Detect which cell encompasses the target text, then output its (X, Y) center coordinate. 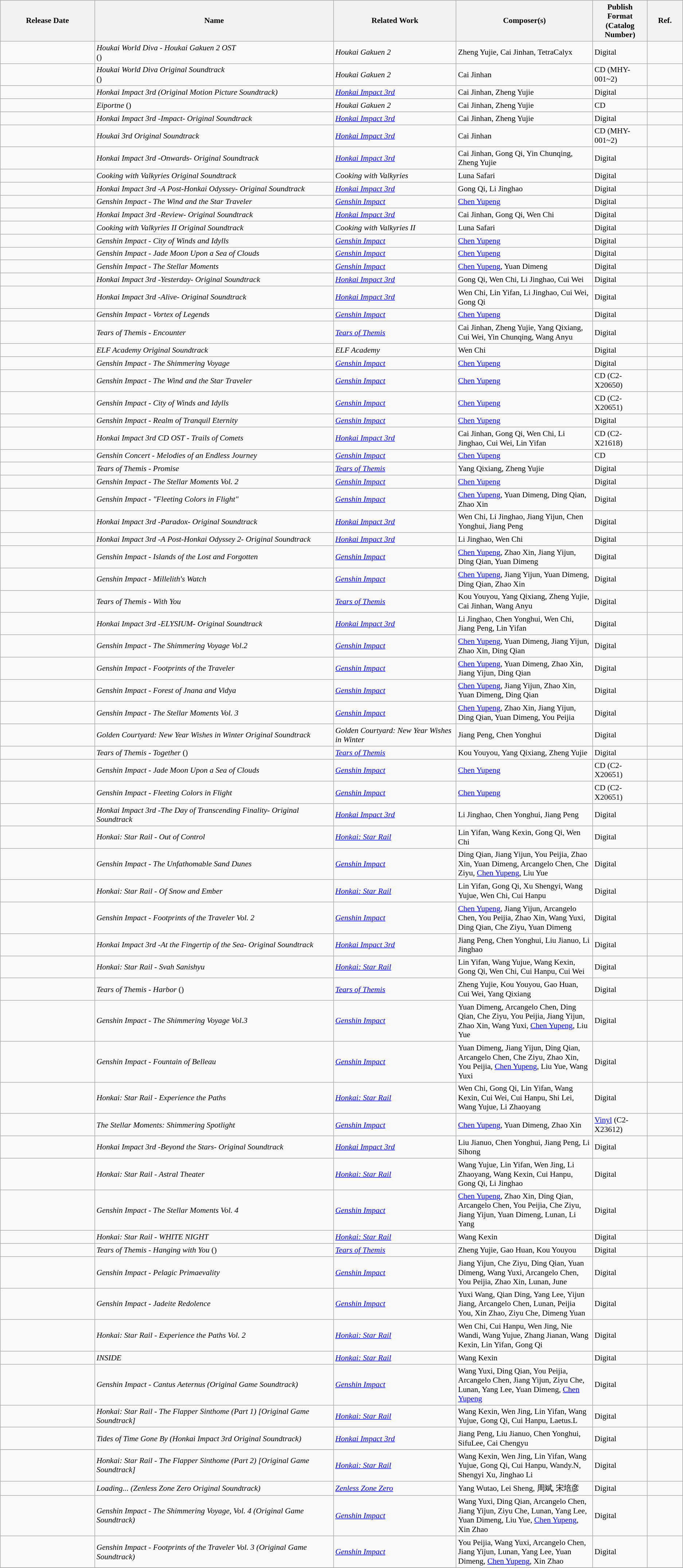
Honkai: Star Rail - Experience the Paths (214, 1098)
Li Jinghao, Chen Yonghui, Wen Chi, Jiang Peng, Lin Yifan (525, 624)
Chen Yupeng, Yuan Dimeng (525, 267)
Tears of Themis - With You (214, 601)
Publish Format (Catalog Number) (620, 21)
Chen Yupeng, Yuan Dimeng, Zhao Xin, Jiang Yijun, Ding Qian (525, 668)
Ref. (665, 21)
Yuan Dimeng, Arcangelo Chen, Ding Qian, Che Ziyu, You Peijia, Jiang Yijun, Zhao Xin, Wang Yuxi, Chen Yupeng, Liu Yue (525, 1021)
Honkai Impact 3rd -Alive- Original Soundtrack (214, 297)
Honkai: Star Rail - Of Snow and Ember (214, 891)
CD (C2-X20650) (620, 380)
Genshin Impact - The Stellar Moments Vol. 2 (214, 482)
Wang Yuxi, Ding Qian, Arcangelo Chen, Jiang Yijun, Ziyu Che, Lunan, Yang Lee, Yuan Dimeng, Liu Yue, Chen Yupeng, Xin Zhao (525, 1516)
Wen Chi, Lin Yifan, Li Jinghao, Cui Wei, Gong Qi (525, 297)
Cai Jinhan, Gong Qi, Wen Chi, Li Jinghao, Cui Wei, Lin Yifan (525, 438)
Honkai: Star Rail - Out of Control (214, 837)
Related Work (395, 21)
Yang Qixiang, Zheng Yujie (525, 469)
Genshin Impact - The Shimmering Voyage Vol.2 (214, 646)
Honkai Impact 3rd -ELYSIUM- Original Soundtrack (214, 624)
Honkai Impact 3rd -Review- Original Soundtrack (214, 215)
Cooking with Valkyries (395, 176)
Chen Yupeng, Yuan Dimeng, Zhao Xin (525, 1125)
Honkai Impact 3rd -At the Fingertip of the Sea- Original Soundtrack (214, 945)
Lin Yifan, Gong Qi, Xu Shengyi, Wang Yujue, Wen Chi, Cui Hanpu (525, 891)
Genshin Impact - The Unfathomable Sand Dunes (214, 864)
Honkai Impact 3rd -Yesterday- Original Soundtrack (214, 280)
Chen Yupeng, Jiang Yijun, Zhao Xin, Yuan Dimeng, Ding Qian (525, 691)
Genshin Impact - The Shimmering Voyage (214, 363)
Wang Kexin, Wen Jing, Lin Yifan, Wang Yujue, Gong Qi, Cui Hanpu, Wandy.N, Shengyi Xu, Jinghao Li (525, 1465)
Genshin Impact - The Stellar Moments Vol. 4 (214, 1210)
Chen Yupeng, Zhao Xin, Jiang Yijun, Ding Qian, Yuan Dimeng (525, 557)
Chen Yupeng, Jiang Yijun, Yuan Dimeng, Ding Qian, Zhao Xin (525, 579)
Wang Yuxi, Ding Qian, You Peijia, Arcangelo Chen, Jiang Yijun, Ziyu Che, Lunan, Yang Lee, Yuan Dimeng, Chen Yupeng (525, 1385)
INSIDE (214, 1358)
Genshin Impact - The Shimmering Voyage Vol.3 (214, 1021)
Yuxi Wang, Qian Ding, Yang Lee, Yijun Jiang, Arcangelo Chen, Lunan, Peijia You, Xin Zhao, Ziyu Che, Dimeng Yuan (525, 1304)
Honkai Impact 3rd -The Day of Transcending Finality- Original Soundtrack (214, 815)
Chen Yupeng, Yuan Dimeng, Jiang Yijun, Zhao Xin, Ding Qian (525, 646)
Cooking with Valkyries Original Soundtrack (214, 176)
Chen Yupeng, Zhao Xin, Ding Qian, Arcangelo Chen, You Peijia, Che Ziyu, Jiang Yijun, Yuan Dimeng, Lunan, Li Yang (525, 1210)
Honkai Impact 3rd -Impact- Original Soundtrack (214, 118)
You Peijia, Wang Yuxi, Arcangelo Chen, Jiang Yijun, Lunan, Yang Lee, Yuan Dimeng, Chen Yupeng, Xin Zhao (525, 1552)
Tears of Themis - Promise (214, 469)
Genshin Impact - The Shimmering Voyage, Vol. 4 (Original Game Soundtrack) (214, 1516)
Genshin Impact - Pelagic Primaevality (214, 1272)
Genshin Impact - Footprints of the Traveler Vol. 2 (214, 918)
Gong Qi, Li Jinghao (525, 189)
Genshin Impact - Forest of Jnana and Vidya (214, 691)
Chen Yupeng, Jiang Yijun, Arcangelo Chen, You Peijia, Zhao Xin, Wang Yuxi, Ding Qian, Che Ziyu, Yuan Dimeng (525, 918)
Release Date (47, 21)
Composer(s) (525, 21)
Liu Jianuo, Chen Yonghui, Jiang Peng, Li Sihong (525, 1147)
Zheng Yujie, Gao Huan, Kou Youyou (525, 1250)
Jiang Peng, Chen Yonghui (525, 735)
Tears of Themis - Hanging with You () (214, 1250)
Li Jinghao, Chen Yonghui, Jiang Peng (525, 815)
Genshin Impact - The Stellar Moments Vol. 3 (214, 713)
Genshin Impact - Islands of the Lost and Forgotten (214, 557)
Wen Chi, Gong Qi, Lin Yifan, Wang Kexin, Cui Wei, Cui Hanpu, Shi Lei, Wang Yujue, Li Zhaoyang (525, 1098)
Houkai World Diva Original Soundtrack() (214, 74)
Cai Jinhan, Gong Qi, Yin Chunqing, Zheng Yujie (525, 158)
Loading... (Zenless Zone Zero Original Soundtrack) (214, 1489)
Cai Jinhan, Zheng Yujie, Yang Qixiang, Cui Wei, Yin Chunqing, Wang Anyu (525, 332)
ELF Academy Original Soundtrack (214, 350)
Genshin Impact - Fleeting Colors in Flight (214, 793)
CD (C2-X21618) (620, 438)
Jiang Peng, Liu Jianuo, Chen Yonghui, SifuLee, Cai Chengyu (525, 1438)
Cooking with Valkyries II Original Soundtrack (214, 228)
Honkai Impact 3rd -A Post-Honkai Odyssey- Original Soundtrack (214, 189)
Genshin Impact - Footprints of the Traveler (214, 668)
Jiang Peng, Chen Yonghui, Liu Jianuo, Li Jinghao (525, 945)
Genshin Impact - Cantus Aeternus (Original Game Soundtrack) (214, 1385)
Golden Courtyard: New Year Wishes in Winter Original Soundtrack (214, 735)
Honkai: Star Rail - Astral Theater (214, 1174)
Honkai: Star Rail - Experience the Paths Vol. 2 (214, 1336)
Tides of Time Gone By (Honkai Impact 3rd Original Soundtrack) (214, 1438)
Honkai Impact 3rd -Paradox- Original Soundtrack (214, 522)
The Stellar Moments: Shimmering Spotlight (214, 1125)
Tears of Themis - Harbor () (214, 989)
Kou Youyou, Yang Qixiang, Zheng Yujie (525, 753)
Cooking with Valkyries II (395, 228)
Genshin Impact - Jadeite Redolence (214, 1304)
Zenless Zone Zero (395, 1489)
Wen Chi (525, 350)
Zheng Yujie, Cai Jinhan, TetraCalyx (525, 52)
Genshin Impact - Millelith's Watch (214, 579)
Honkai: Star Rail - Svah Sanishyu (214, 967)
Honkai: Star Rail - WHITE NIGHT (214, 1237)
Chen Yupeng, Yuan Dimeng, Ding Qian, Zhao Xin (525, 499)
Genshin Impact - Vortex of Legends (214, 315)
Jiang Yijun, Che Ziyu, Ding Qian, Yuan Dimeng, Wang Yuxi, Arcangelo Chen, You Peijia, Zhao Xin, Lunan, June (525, 1272)
Name (214, 21)
Kou Youyou, Yang Qixiang, Zheng Yujie, Cai Jinhan, Wang Anyu (525, 601)
Houkai World Diva - Houkai Gakuen 2 OST() (214, 52)
Genshin Impact - Footprints of the Traveler Vol. 3 (Original Game Soundtrack) (214, 1552)
Wang Kexin, Wen Jing, Lin Yifan, Wang Yujue, Gong Qi, Cui Hanpu, Laetus.L (525, 1416)
Eiportne () (214, 105)
Vinyl (C2-X23612) (620, 1125)
Honkai: Star Rail - The Flapper Sinthome (Part 2) [Original Game Soundtrack] (214, 1465)
Honkai Impact 3rd (Original Motion Picture Soundtrack) (214, 93)
Houkai 3rd Original Soundtrack (214, 136)
Honkai Impact 3rd -Onwards- Original Soundtrack (214, 158)
Lin Yifan, Wang Kexin, Gong Qi, Wen Chi (525, 837)
Genshin Concert - Melodies of an Endless Journey (214, 456)
Chen Yupeng, Zhao Xin, Jiang Yijun, Ding Qian, Yuan Dimeng, You Peijia (525, 713)
Li Jinghao, Wen Chi (525, 540)
Tears of Themis - Encounter (214, 332)
Honkai Impact 3rd -A Post-Honkai Odyssey 2- Original Soundtrack (214, 540)
Wen Chi, Cui Hanpu, Wen Jing, Nie Wandi, Wang Yujue, Zhang Jianan, Wang Kexin, Lin Yifan, Gong Qi (525, 1336)
Wang Yujue, Lin Yifan, Wen Jing, Li Zhaoyang, Wang Kexin, Cui Hanpu, Gong Qi, Li Jinghao (525, 1174)
Yuan Dimeng, Jiang Yijun, Ding Qian, Arcangelo Chen, Che Ziyu, Zhao Xin, You Peijia, Chen Yupeng, Liu Yue, Wang Yuxi (525, 1062)
Gong Qi, Wen Chi, Li Jinghao, Cui Wei (525, 280)
Honkai: Star Rail - The Flapper Sinthome (Part 1) [Original Game Soundtrack] (214, 1416)
Yang Wutao, Lei Sheng, 周斌, 宋培彦 (525, 1489)
Honkai Impact 3rd -Beyond the Stars- Original Soundtrack (214, 1147)
Cai Jinhan, Gong Qi, Wen Chi (525, 215)
Tears of Themis - Together () (214, 753)
Zheng Yujie, Kou Youyou, Gao Huan, Cui Wei, Yang Qixiang (525, 989)
Honkai Impact 3rd CD OST - Trails of Comets (214, 438)
Lin Yifan, Wang Yujue, Wang Kexin, Gong Qi, Wen Chi, Cui Hanpu, Cui Wei (525, 967)
Ding Qian, Jiang Yijun, You Peijia, Zhao Xin, Yuan Dimeng, Arcangelo Chen, Che Ziyu, Chen Yupeng, Liu Yue (525, 864)
Wen Chi, Li Jinghao, Jiang Yijun, Chen Yonghui, Jiang Peng (525, 522)
Golden Courtyard: New Year Wishes in Winter (395, 735)
Genshin Impact - "Fleeting Colors in Flight" (214, 499)
Genshin Impact - The Stellar Moments (214, 267)
Genshin Impact - Realm of Tranquil Eternity (214, 421)
Genshin Impact - Fountain of Belleau (214, 1062)
ELF Academy (395, 350)
